Determine the (X, Y) coordinate at the center of the cell enclosing the given text.  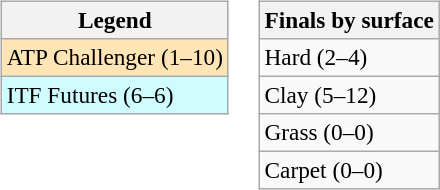
Legend (114, 20)
ITF Futures (6–6) (114, 95)
ATP Challenger (1–10) (114, 57)
Finals by surface (349, 20)
Hard (2–4) (349, 57)
Grass (0–0) (349, 133)
Clay (5–12) (349, 95)
Carpet (0–0) (349, 171)
